For the text-containing cell, return its midpoint in [x, y] coordinate format. 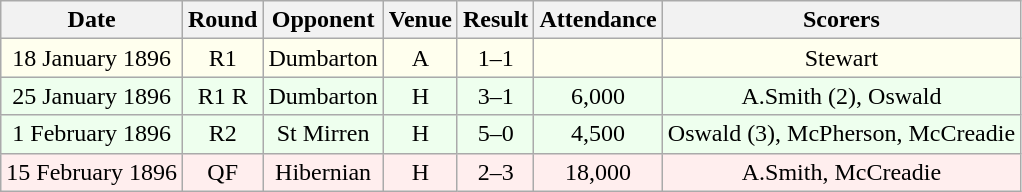
A [420, 58]
5–0 [495, 134]
A.Smith, McCreadie [841, 172]
R1 R [222, 96]
Attendance [598, 20]
Result [495, 20]
15 February 1896 [92, 172]
Round [222, 20]
1 February 1896 [92, 134]
2–3 [495, 172]
18 January 1896 [92, 58]
Opponent [323, 20]
1–1 [495, 58]
Stewart [841, 58]
St Mirren [323, 134]
4,500 [598, 134]
Date [92, 20]
Venue [420, 20]
25 January 1896 [92, 96]
6,000 [598, 96]
R2 [222, 134]
3–1 [495, 96]
R1 [222, 58]
A.Smith (2), Oswald [841, 96]
QF [222, 172]
18,000 [598, 172]
Hibernian [323, 172]
Oswald (3), McPherson, McCreadie [841, 134]
Scorers [841, 20]
